For the text-containing cell, return its midpoint in [x, y] coordinate format. 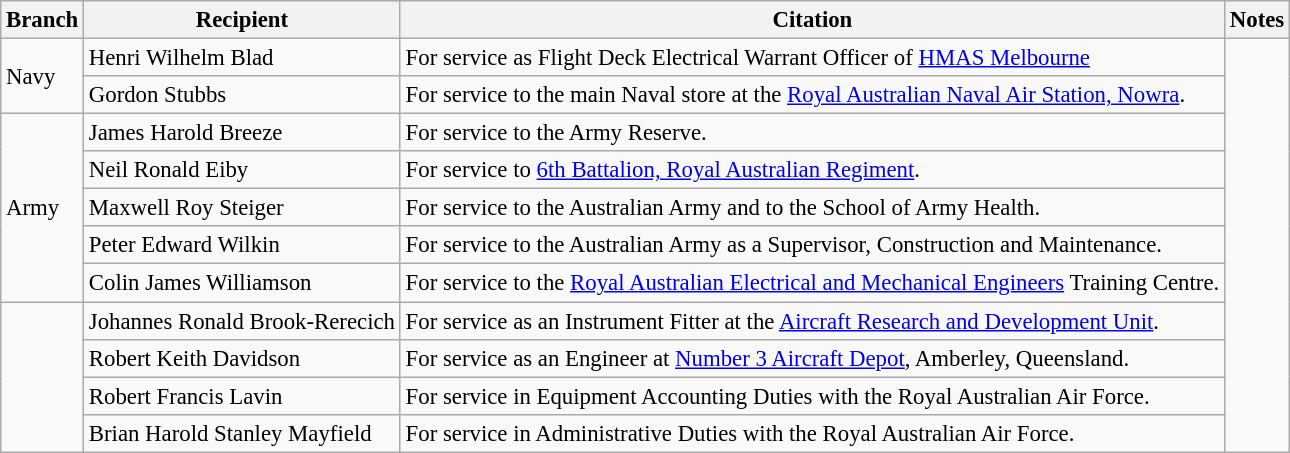
Henri Wilhelm Blad [242, 58]
Gordon Stubbs [242, 95]
Maxwell Roy Steiger [242, 208]
Johannes Ronald Brook-Rerecich [242, 321]
For service to the Australian Army as a Supervisor, Construction and Maintenance. [812, 245]
Navy [42, 76]
For service in Administrative Duties with the Royal Australian Air Force. [812, 433]
Notes [1258, 20]
Robert Francis Lavin [242, 396]
Neil Ronald Eiby [242, 170]
For service as an Instrument Fitter at the Aircraft Research and Development Unit. [812, 321]
For service as Flight Deck Electrical Warrant Officer of HMAS Melbourne [812, 58]
For service as an Engineer at Number 3 Aircraft Depot, Amberley, Queensland. [812, 358]
For service to the Australian Army and to the School of Army Health. [812, 208]
Brian Harold Stanley Mayfield [242, 433]
Recipient [242, 20]
For service to 6th Battalion, Royal Australian Regiment. [812, 170]
For service to the Royal Australian Electrical and Mechanical Engineers Training Centre. [812, 283]
Robert Keith Davidson [242, 358]
For service in Equipment Accounting Duties with the Royal Australian Air Force. [812, 396]
For service to the main Naval store at the Royal Australian Naval Air Station, Nowra. [812, 95]
Citation [812, 20]
Peter Edward Wilkin [242, 245]
Branch [42, 20]
For service to the Army Reserve. [812, 133]
James Harold Breeze [242, 133]
Army [42, 208]
Colin James Williamson [242, 283]
